Provide the (X, Y) coordinate of the cell's center where the given text is located.  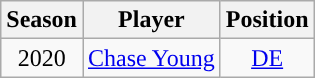
Season (42, 20)
Chase Young (151, 58)
Player (151, 20)
DE (267, 58)
Position (267, 20)
2020 (42, 58)
